Search for the cell housing the specified text and yield its (X, Y) center coordinate. 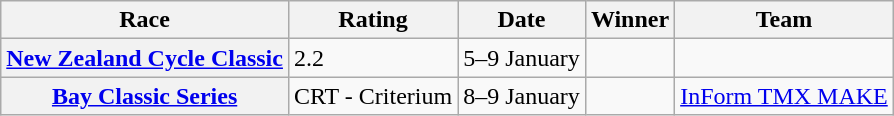
CRT - Criterium (372, 96)
5–9 January (522, 58)
Winner (630, 20)
InForm TMX MAKE (784, 96)
Rating (372, 20)
8–9 January (522, 96)
Date (522, 20)
2.2 (372, 58)
Team (784, 20)
Bay Classic Series (145, 96)
Race (145, 20)
New Zealand Cycle Classic (145, 58)
